For the text-containing cell, return its midpoint in [x, y] coordinate format. 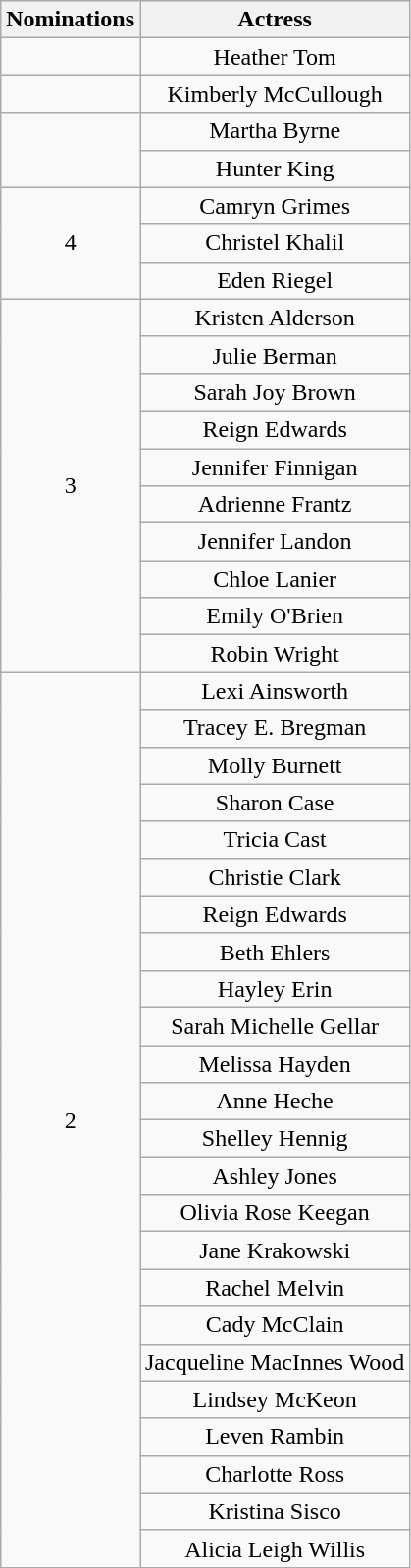
Sharon Case [275, 803]
Jacqueline MacInnes Wood [275, 1362]
Nominations [71, 20]
Actress [275, 20]
Melissa Hayden [275, 1063]
Jennifer Finnigan [275, 467]
Emily O'Brien [275, 616]
Julie Berman [275, 355]
Lexi Ainsworth [275, 691]
Charlotte Ross [275, 1474]
Shelley Hennig [275, 1139]
Sarah Joy Brown [275, 392]
Kristina Sisco [275, 1511]
Chloe Lanier [275, 579]
Hunter King [275, 169]
Anne Heche [275, 1102]
Martha Byrne [275, 131]
Ashley Jones [275, 1176]
Kristen Alderson [275, 318]
Christie Clark [275, 877]
Christel Khalil [275, 243]
Kimberly McCullough [275, 94]
Hayley Erin [275, 989]
Lindsey McKeon [275, 1399]
Molly Burnett [275, 765]
Leven Rambin [275, 1437]
Olivia Rose Keegan [275, 1213]
Cady McClain [275, 1325]
Tricia Cast [275, 840]
Eden Riegel [275, 280]
Jennifer Landon [275, 542]
Robin Wright [275, 654]
3 [71, 486]
Heather Tom [275, 57]
2 [71, 1120]
4 [71, 243]
Adrienne Frantz [275, 505]
Jane Krakowski [275, 1250]
Beth Ehlers [275, 952]
Rachel Melvin [275, 1288]
Camryn Grimes [275, 206]
Sarah Michelle Gellar [275, 1026]
Tracey E. Bregman [275, 728]
Alicia Leigh Willis [275, 1548]
